Pinpoint the cell where the given text exists, returning its (X, Y) midpoint coordinate. 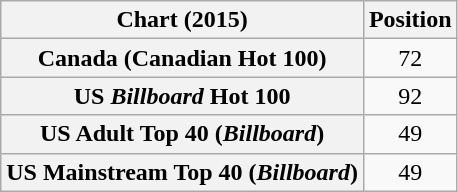
92 (410, 96)
Position (410, 20)
72 (410, 58)
US Adult Top 40 (Billboard) (182, 134)
Canada (Canadian Hot 100) (182, 58)
US Mainstream Top 40 (Billboard) (182, 172)
Chart (2015) (182, 20)
US Billboard Hot 100 (182, 96)
